Locate the cell with the specified text and output its [X, Y] center coordinate. 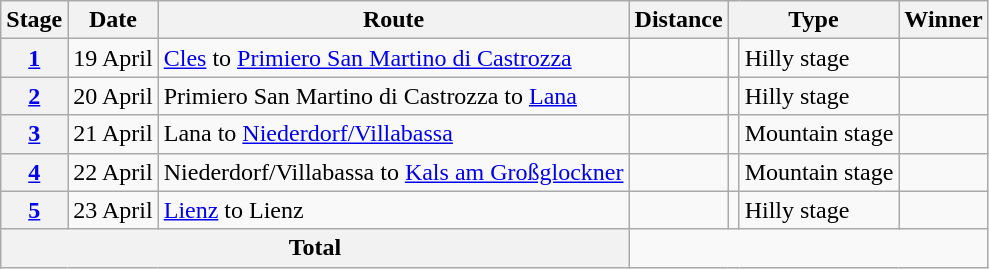
4 [34, 172]
19 April [113, 58]
2 [34, 96]
Distance [678, 20]
Type [814, 20]
21 April [113, 134]
Stage [34, 20]
Cles to Primiero San Martino di Castrozza [394, 58]
3 [34, 134]
5 [34, 210]
Total [315, 248]
Date [113, 20]
Niederdorf/Villabassa to Kals am Großglockner [394, 172]
Winner [944, 20]
20 April [113, 96]
Primiero San Martino di Castrozza to Lana [394, 96]
Route [394, 20]
22 April [113, 172]
Lana to Niederdorf/Villabassa [394, 134]
Lienz to Lienz [394, 210]
23 April [113, 210]
1 [34, 58]
